Provide the [X, Y] coordinate of the cell's center where the given text is located.  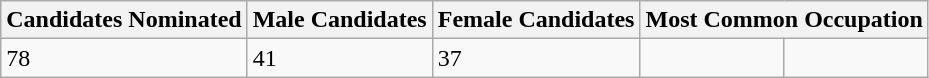
41 [340, 58]
Male Candidates [340, 20]
Candidates Nominated [124, 20]
Female Candidates [536, 20]
78 [124, 58]
Most Common Occupation [784, 20]
37 [536, 58]
